Search for the cell housing the specified text and yield its [x, y] center coordinate. 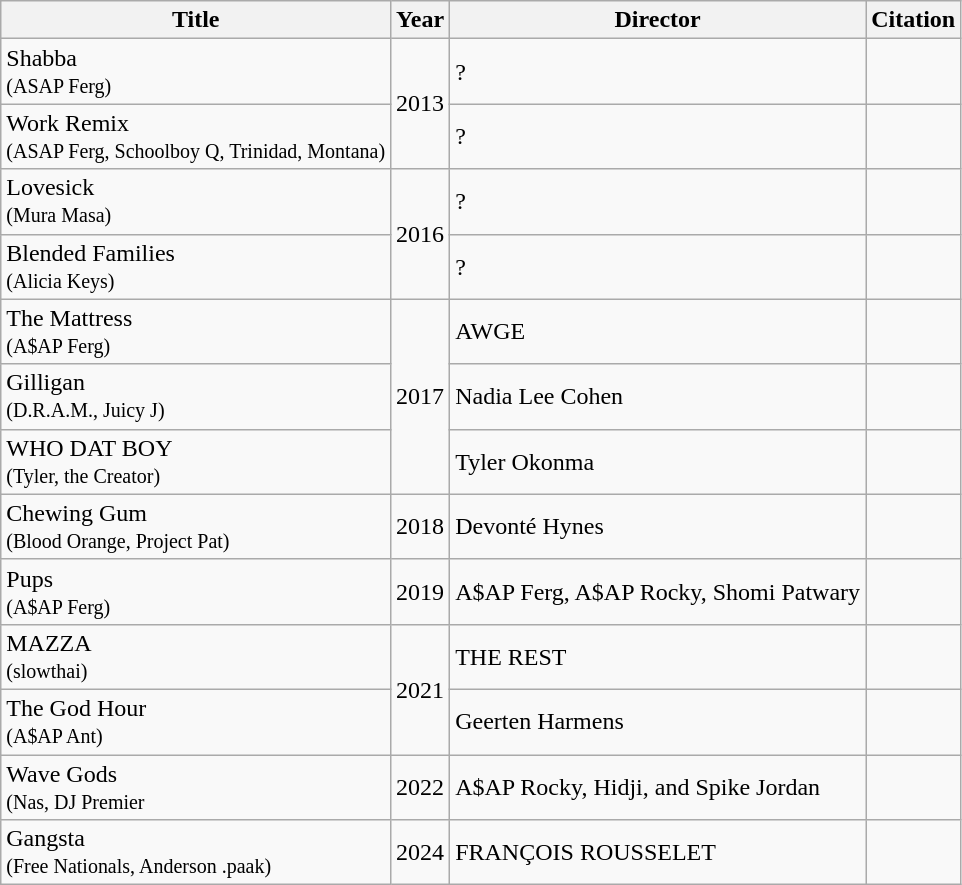
Tyler Okonma [658, 462]
The God Hour(A$AP Ant) [196, 722]
Gilligan(D.R.A.M., Juicy J) [196, 396]
Devonté Hynes [658, 526]
Blended Families(Alicia Keys) [196, 266]
Lovesick(Mura Masa) [196, 202]
FRANÇOIS ROUSSELET [658, 852]
MAZZA(slowthai) [196, 656]
2024 [420, 852]
A$AP Rocky, Hidji, and Spike Jordan [658, 786]
2013 [420, 104]
2019 [420, 592]
Work Remix(ASAP Ferg, Schoolboy Q, Trinidad, Montana) [196, 136]
Pups(A$AP Ferg) [196, 592]
AWGE [658, 332]
Geerten Harmens [658, 722]
Title [196, 20]
Gangsta(Free Nationals, Anderson .paak) [196, 852]
The Mattress(A$AP Ferg) [196, 332]
2016 [420, 234]
2017 [420, 396]
Year [420, 20]
Shabba(ASAP Ferg) [196, 72]
Citation [914, 20]
Director [658, 20]
2021 [420, 689]
2022 [420, 786]
A$AP Ferg, A$AP Rocky, Shomi Patwary [658, 592]
WHO DAT BOY(Tyler, the Creator) [196, 462]
Wave Gods(Nas, DJ Premier [196, 786]
2018 [420, 526]
THE REST [658, 656]
Nadia Lee Cohen [658, 396]
Chewing Gum(Blood Orange, Project Pat) [196, 526]
